Find where the given text appears and provide that cell's center as [x, y] coordinate. 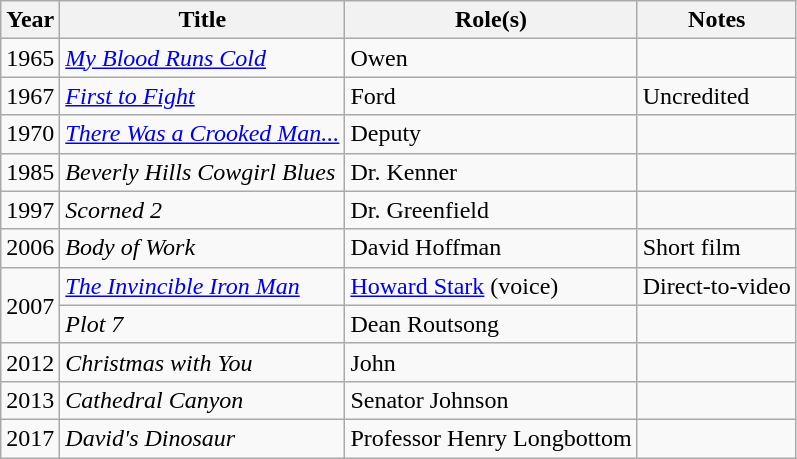
Notes [716, 20]
Deputy [491, 134]
Professor Henry Longbottom [491, 438]
Owen [491, 58]
1965 [30, 58]
Short film [716, 248]
Christmas with You [202, 362]
My Blood Runs Cold [202, 58]
2017 [30, 438]
Uncredited [716, 96]
The Invincible Iron Man [202, 286]
John [491, 362]
Plot 7 [202, 324]
Cathedral Canyon [202, 400]
1967 [30, 96]
Year [30, 20]
First to Fight [202, 96]
Direct-to-video [716, 286]
Dean Routsong [491, 324]
Senator Johnson [491, 400]
Title [202, 20]
Howard Stark (voice) [491, 286]
David's Dinosaur [202, 438]
1997 [30, 210]
Dr. Kenner [491, 172]
Beverly Hills Cowgirl Blues [202, 172]
Ford [491, 96]
2012 [30, 362]
2007 [30, 305]
1985 [30, 172]
Role(s) [491, 20]
2013 [30, 400]
Dr. Greenfield [491, 210]
Body of Work [202, 248]
2006 [30, 248]
There Was a Crooked Man... [202, 134]
1970 [30, 134]
Scorned 2 [202, 210]
David Hoffman [491, 248]
